Extract the [x, y] coordinate from the center of the cell holding the provided text.  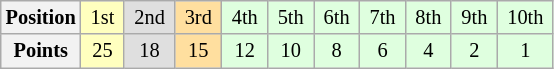
7th [383, 17]
Points [41, 51]
5th [291, 17]
18 [149, 51]
8 [337, 51]
Position [41, 17]
4th [245, 17]
8th [428, 17]
1 [525, 51]
6th [337, 17]
6 [383, 51]
2 [474, 51]
1st [103, 17]
10 [291, 51]
4 [428, 51]
15 [198, 51]
12 [245, 51]
9th [474, 17]
25 [103, 51]
3rd [198, 17]
10th [525, 17]
2nd [149, 17]
